For the text-containing cell, return its midpoint in (x, y) coordinate format. 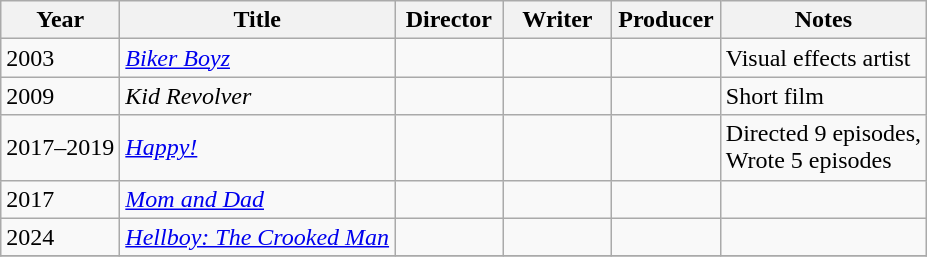
2017–2019 (60, 148)
Year (60, 20)
Director (450, 20)
Hellboy: The Crooked Man (258, 237)
Short film (823, 96)
Mom and Dad (258, 199)
Title (258, 20)
Visual effects artist (823, 58)
Writer (558, 20)
2009 (60, 96)
Biker Boyz (258, 58)
Happy! (258, 148)
Kid Revolver (258, 96)
2017 (60, 199)
Notes (823, 20)
2003 (60, 58)
2024 (60, 237)
Producer (666, 20)
Directed 9 episodes,Wrote 5 episodes (823, 148)
